Return [X, Y] of the center of cell containing provided text 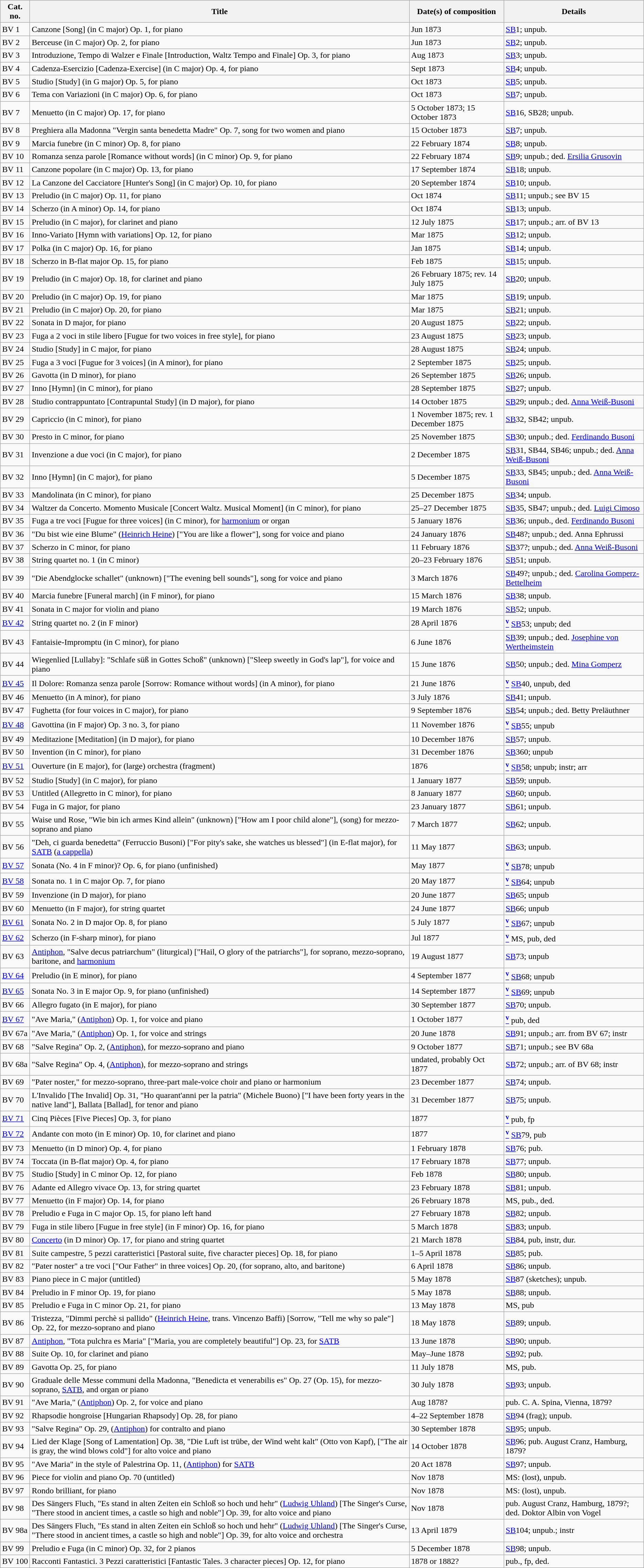
SB94 (frag); unpub. [574, 1416]
Preludio e Fuga in C major Op. 15, for piano left hand [219, 1214]
BV 19 [15, 279]
Fuga a 3 voci [Fugue for 3 voices] (in A minor), for piano [219, 362]
Sonata No. 3 in E major Op. 9, for piano (unfinished) [219, 991]
"Ave Maria," (Antiphon) Op. 2, for voice and piano [219, 1402]
SB5; unpub. [574, 82]
1 November 1875; rev. 1 December 1875 [457, 419]
SB18; unpub. [574, 169]
Preludio e Fuga in C minor Op. 21, for piano [219, 1305]
SB61; unpub. [574, 807]
9 October 1877 [457, 1046]
SB32, SB42; unpub. [574, 419]
10 December 1876 [457, 739]
SB75; unpub. [574, 1100]
Fuga a 2 voci in stile libero [Fugue for two voices in free style], for piano [219, 336]
1 October 1877 [457, 1019]
SB104; unpub.; instr [574, 1530]
BV 25 [15, 362]
5 December 1878 [457, 1548]
28 August 1875 [457, 349]
20–23 February 1876 [457, 560]
BV 78 [15, 1214]
BV 41 [15, 609]
SB31, SB44, SB46; unpub.; ded. Anna Weiß-Busoni [574, 455]
BV 30 [15, 437]
13 May 1878 [457, 1305]
1878 or 1882? [457, 1561]
BV 11 [15, 169]
v pub, fp [574, 1119]
BV 58 [15, 881]
BV 72 [15, 1134]
3 July 1876 [457, 697]
BV 49 [15, 739]
6 June 1876 [457, 642]
BV 35 [15, 521]
SB20; unpub. [574, 279]
BV 23 [15, 336]
SB60; unpub. [574, 793]
SB41; unpub. [574, 697]
Andante con moto (in E minor) Op. 10, for clarinet and piano [219, 1134]
3 March 1876 [457, 578]
Suite campestre, 5 pezzi caratteristici [Pastoral suite, five character pieces] Op. 18, for piano [219, 1253]
"Ave Maria," (Antiphon) Op. 1, for voice and piano [219, 1019]
Preludio (in C major) Op. 11, for piano [219, 196]
SB57; unpub. [574, 739]
1–5 April 1878 [457, 1253]
BV 70 [15, 1100]
SB14; unpub. [574, 248]
Scherzo (in F-sharp minor), for piano [219, 938]
String quartet no. 2 (in F minor) [219, 623]
SB91; unpub.; arr. from BV 67; instr [574, 1033]
Preghiera alla Madonna "Vergin santa benedetta Madre" Op. 7, song for two women and piano [219, 130]
SB93; unpub. [574, 1385]
SB98; unpub. [574, 1548]
Jul 1877 [457, 938]
Preludio (in C major) Op. 18, for clarinet and piano [219, 279]
Studio [Study] in C major, for piano [219, 349]
Inno [Hymn] (in C major), for piano [219, 477]
20 June 1877 [457, 895]
Invenzione a due voci (in C major), for piano [219, 455]
Inno-Variato [Hymn with variations] Op. 12, for piano [219, 235]
BV 22 [15, 323]
Scherzo in C minor, for piano [219, 547]
BV 18 [15, 261]
Tristezza, "Dimmi perchè si pallido" (Heinrich Heine, trans. Vincenzo Baffi) [Sorrow, "Tell me why so pale"] Op. 22, for mezzo-soprano and piano [219, 1323]
BV 48 [15, 725]
Preludio (in C major) Op. 20, for piano [219, 310]
Invenzione (in D major), for piano [219, 895]
SB88; unpub. [574, 1292]
SB62; unpub. [574, 824]
27 February 1878 [457, 1214]
Fantaisie-Impromptu (in C minor), for piano [219, 642]
BV 82 [15, 1266]
SB65; unpub [574, 895]
Adante ed Allegro vivace Op. 13, for string quartet [219, 1187]
31 December 1876 [457, 752]
20 June 1878 [457, 1033]
Capriccio (in C minor), for piano [219, 419]
SB90; unpub. [574, 1341]
13 April 1879 [457, 1530]
BV 26 [15, 375]
BV 88 [15, 1354]
26 September 1875 [457, 375]
MS, pub [574, 1305]
BV 63 [15, 957]
BV 51 [15, 766]
v SB40, unpub, ded [574, 683]
"Pater noster," for mezzo-soprano, three-part male-voice choir and piano or harmonium [219, 1082]
Wiegenlied [Lullaby]: "Schlafe süß in Gottes Schoß" (unknown) ["Sleep sweetly in God's lap"], for voice and piano [219, 664]
BV 57 [15, 866]
v SB78; unpub [574, 866]
BV 32 [15, 477]
SB70; unpub. [574, 1005]
BV 71 [15, 1119]
SB16, SB28; unpub. [574, 112]
SB37?; unpub.; ded. Anna Weiß-Busoni [574, 547]
SB83; unpub. [574, 1227]
BV 9 [15, 143]
SB87 (sketches); unpub. [574, 1279]
SB22; unpub. [574, 323]
BV 98 [15, 1508]
BV 1 [15, 29]
5 July 1877 [457, 923]
SB54; unpub.; ded. Betty Preläuthner [574, 711]
BV 20 [15, 297]
BV 79 [15, 1227]
BV 14 [15, 209]
Graduale delle Messe communi della Madonna, "Benedicta et venerabilis es" Op. 27 (Op. 15), for mezzo-soprano, SATB, and organ or piano [219, 1385]
Inno [Hymn] (in C minor), for piano [219, 388]
SB96; pub. August Cranz, Hamburg, 1879? [574, 1447]
SB35, SB47; unpub.; ded. Luigi Cimoso [574, 508]
undated, probably Oct 1877 [457, 1065]
15 March 1876 [457, 596]
"Salve Regina" Op. 2, (Antiphon), for mezzo-soprano and piano [219, 1046]
20 Act 1878 [457, 1464]
BV 46 [15, 697]
1876 [457, 766]
BV 24 [15, 349]
Fughetta (for four voices in C major), for piano [219, 711]
BV 28 [15, 402]
Invention (in C minor), for piano [219, 752]
BV 98a [15, 1530]
Fuga in G major, for piano [219, 807]
SB25; unpub. [574, 362]
BV 73 [15, 1148]
14 September 1877 [457, 991]
Introduzione, Tempo di Walzer e Finale [Introduction, Waltz Tempo and Finale] Op. 3, for piano [219, 55]
BV 39 [15, 578]
SB21; unpub. [574, 310]
"Ave Maria" in the style of Palestrina Op. 11, (Antiphon) for SATB [219, 1464]
SB48?; unpub.; ded. Anna Ephrussi [574, 534]
SB59; unpub. [574, 780]
21 June 1876 [457, 683]
SB29; unpub.; ded. Anna Weiß-Busoni [574, 402]
BV 69 [15, 1082]
v SB68; unpub [574, 976]
20 September 1874 [457, 183]
Sonata in C major for violin and piano [219, 609]
"Ave Maria," (Antiphon) Op. 1, for voice and strings [219, 1033]
BV 31 [15, 455]
Waise und Rose, "Wie bin ich armes Kind allein" (unknown) ["How am I poor child alone"], (song) for mezzo-soprano and piano [219, 824]
BV 13 [15, 196]
25 December 1875 [457, 495]
Canzone popolare (in C major) Op. 13, for piano [219, 169]
Antiphon, "Tota pulchra es Maria" ["Maria, you are completely beautiful"] Op. 23, for SATB [219, 1341]
BV 99 [15, 1548]
BV 36 [15, 534]
Studio [Study] in C minor Op. 12, for piano [219, 1174]
SB15; unpub. [574, 261]
v pub, ded [574, 1019]
BV 86 [15, 1323]
SB66; unpub [574, 908]
23 February 1878 [457, 1187]
BV 94 [15, 1447]
SB72; unpub.; arr. of BV 68; instr [574, 1065]
BV 76 [15, 1187]
Sonata in D major, for piano [219, 323]
BV 50 [15, 752]
Scherzo in B-flat major Op. 15, for piano [219, 261]
SB97; unpub. [574, 1464]
14 October 1878 [457, 1447]
Romanza senza parole [Romance without words] (in C minor) Op. 9, for piano [219, 156]
Sonata no. 1 in C major Op. 7, for piano [219, 881]
BV 100 [15, 1561]
25 November 1875 [457, 437]
Canzone [Song] (in C major) Op. 1, for piano [219, 29]
5 December 1875 [457, 477]
4–22 September 1878 [457, 1416]
Gavotta Op. 25, for piano [219, 1367]
Gavottina (in F major) Op. 3 no. 3, for piano [219, 725]
BV 93 [15, 1429]
SB63; unpub. [574, 846]
BV 87 [15, 1341]
BV 96 [15, 1477]
SB2; unpub. [574, 42]
Racconti Fantastici. 3 Pezzi caratteristici [Fantastic Tales. 3 character pieces] Op. 12, for piano [219, 1561]
Ouverture (in E major), for (large) orchestra (fragment) [219, 766]
Rondo brilliant, for piano [219, 1490]
String quartet no. 1 (in C minor) [219, 560]
BV 7 [15, 112]
Studio [Study] (in G major) Op. 5, for piano [219, 82]
5 March 1878 [457, 1227]
SB73; unpub [574, 957]
SB10; unpub. [574, 183]
BV 97 [15, 1490]
BV 74 [15, 1161]
SB52; unpub. [574, 609]
BV 75 [15, 1174]
BV 68 [15, 1046]
BV 21 [15, 310]
SB27; unpub. [574, 388]
SB24; unpub. [574, 349]
Sonata No. 2 in D major Op. 8, for piano [219, 923]
BV 47 [15, 711]
Date(s) of composition [457, 12]
v SB69; unpub [574, 991]
7 March 1877 [457, 824]
SB11; unpub.; see BV 15 [574, 196]
v SB67; unpub [574, 923]
BV 6 [15, 95]
Menuetto (in D minor) Op. 4, for piano [219, 1148]
Aug 1873 [457, 55]
30 July 1878 [457, 1385]
Il Dolore: Romanza senza parole [Sorrow: Romance without words] (in A minor), for piano [219, 683]
SB95; unpub. [574, 1429]
"Deh, ci guarda benedetta" (Ferruccio Busoni) ["For pity's sake, she watches us blessed"] (in E-flat major), for SATB (a cappella) [219, 846]
SB1; unpub. [574, 29]
v SB55; unpub [574, 725]
SB4; unpub. [574, 68]
BV 38 [15, 560]
MS, pub., ded. [574, 1201]
SB17; unpub.; arr. of BV 13 [574, 222]
BV 8 [15, 130]
Marcia funebre (in C minor) Op. 8, for piano [219, 143]
SB74; unpub. [574, 1082]
13 June 1878 [457, 1341]
25–27 December 1875 [457, 508]
BV 44 [15, 664]
BV 29 [15, 419]
BV 17 [15, 248]
SB71; unpub.; see BV 68a [574, 1046]
SB49?; unpub.; ded. Carolina Gomperz-Bettelheim [574, 578]
BV 95 [15, 1464]
BV 54 [15, 807]
24 January 1876 [457, 534]
SB89; unpub. [574, 1323]
BV 80 [15, 1240]
SB86; unpub. [574, 1266]
BV 92 [15, 1416]
Tema con Variazioni (in C major) Op. 6, for piano [219, 95]
Feb 1878 [457, 1174]
15 October 1873 [457, 130]
BV 91 [15, 1402]
Piece for violin and piano Op. 70 (untitled) [219, 1477]
BV 5 [15, 82]
BV 27 [15, 388]
BV 12 [15, 183]
pub., fp, ded. [574, 1561]
SB3; unpub. [574, 55]
Gavotta (in D minor), for piano [219, 375]
BV 40 [15, 596]
BV 43 [15, 642]
BV 84 [15, 1292]
"Salve Regina" Op. 4, (Antiphon), for mezzo-soprano and strings [219, 1065]
BV 33 [15, 495]
Mandolinata (in C minor), for piano [219, 495]
6 April 1878 [457, 1266]
Toccata (in B-flat major) Op. 4, for piano [219, 1161]
Suite Op. 10, for clarinet and piano [219, 1354]
Preludio in F minor Op. 19, for piano [219, 1292]
BV 61 [15, 923]
Sept 1873 [457, 68]
23 December 1877 [457, 1082]
Preludio (in C major), for clarinet and piano [219, 222]
BV 2 [15, 42]
Preludio (in E minor), for piano [219, 976]
11 May 1877 [457, 846]
SB39; unpub.; ded. Josephine von Wertheimstein [574, 642]
SB23; unpub. [574, 336]
BV 83 [15, 1279]
SB81; unpub. [574, 1187]
BV 59 [15, 895]
BV 16 [15, 235]
Rhapsodie hongroise [Hungarian Rhapsody] Op. 28, for piano [219, 1416]
1 January 1877 [457, 780]
BV 89 [15, 1367]
Preludio (in C major) Op. 19, for piano [219, 297]
BV 85 [15, 1305]
SB12; unpub. [574, 235]
26 February 1875; rev. 14 July 1875 [457, 279]
BV 52 [15, 780]
SB76; pub. [574, 1148]
pub. August Cranz, Hamburg, 1879?; ded. Doktor Albin von Vogel [574, 1508]
SB84, pub, instr, dur. [574, 1240]
2 September 1875 [457, 362]
BV 4 [15, 68]
BV 68a [15, 1065]
Studio contrappuntato [Contrapuntal Study] (in D major), for piano [219, 402]
Concerto (in D minor) Op. 17, for piano and string quartet [219, 1240]
Preludio e Fuga (in C minor) Op. 32, for 2 pianos [219, 1548]
1 February 1878 [457, 1148]
Polka (in C major) Op. 16, for piano [219, 248]
Aug 1878? [457, 1402]
30 September 1877 [457, 1005]
31 December 1877 [457, 1100]
Studio [Study] (in C major), for piano [219, 780]
SB80; unpub. [574, 1174]
23 August 1875 [457, 336]
21 March 1878 [457, 1240]
26 February 1878 [457, 1201]
SB33, SB45; unpub.; ded. Anna Weiß-Busoni [574, 477]
BV 42 [15, 623]
MS, pub. [574, 1367]
Scherzo (in A minor) Op. 14, for piano [219, 209]
8 January 1877 [457, 793]
Title [219, 12]
BV 15 [15, 222]
20 August 1875 [457, 323]
BV 62 [15, 938]
"Pater noster" a tre voci ["Our Father" in three voices] Op. 20, (for soprano, alto, and baritone) [219, 1266]
Waltzer da Concerto. Momento Musicale [Concert Waltz. Musical Moment] (in C minor), for piano [219, 508]
24 June 1877 [457, 908]
SB92; pub. [574, 1354]
19 March 1876 [457, 609]
17 September 1874 [457, 169]
Piano piece in C major (untitled) [219, 1279]
28 April 1876 [457, 623]
SB36; unpub., ded. Ferdinando Busoni [574, 521]
Berceuse (in C major) Op. 2, for piano [219, 42]
BV 56 [15, 846]
Untitled (Allegretto in C minor), for piano [219, 793]
SB9; unpub.; ded. Ersilia Grusovin [574, 156]
20 May 1877 [457, 881]
SB34; unpub. [574, 495]
Meditazione [Meditation] (in D major), for piano [219, 739]
BV 64 [15, 976]
11 February 1876 [457, 547]
Feb 1875 [457, 261]
12 July 1875 [457, 222]
28 September 1875 [457, 388]
Antiphon, "Salve decus patriarchum" (liturgical) ["Hail, O glory of the patriarchs"], for soprano, mezzo-soprano, baritone, and harmonium [219, 957]
"Salve Regina" Op. 29, (Antiphon) for contralto and piano [219, 1429]
SB30; unpub.; ded. Ferdinando Busoni [574, 437]
SB50; unpub.; ded. Mina Gomperz [574, 664]
23 January 1877 [457, 807]
Cat. no. [15, 12]
Cinq Pièces [Five Pieces] Op. 3, for piano [219, 1119]
BV 65 [15, 991]
15 June 1876 [457, 664]
30 September 1878 [457, 1429]
11 November 1876 [457, 725]
5 January 1876 [457, 521]
BV 34 [15, 508]
SB77; unpub. [574, 1161]
Jan 1875 [457, 248]
Menuetto (in A minor), for piano [219, 697]
BV 45 [15, 683]
9 September 1876 [457, 711]
Fuga in stile libero [Fugue in free style] (in F minor) Op. 16, for piano [219, 1227]
BV 67a [15, 1033]
BV 37 [15, 547]
14 October 1875 [457, 402]
SB85; pub. [574, 1253]
Menuetto (in F major), for string quartet [219, 908]
SB51; unpub. [574, 560]
v SB64; unpub [574, 881]
pub. C. A. Spina, Vienna, 1879? [574, 1402]
BV 55 [15, 824]
BV 81 [15, 1253]
May–June 1878 [457, 1354]
Cadenza-Esercizio [Cadenza-Exercise] (in C major) Op. 4, for piano [219, 68]
v SB53; unpub; ded [574, 623]
SB38; unpub. [574, 596]
BV 67 [15, 1019]
"Die Abendglocke schallet" (unknown) ["The evening bell sounds"], song for voice and piano [219, 578]
Marcia funebre [Funeral march] (in F minor), for piano [219, 596]
Sonata (No. 4 in F minor)? Op. 6, for piano (unfinished) [219, 866]
5 October 1873; 15 October 1873 [457, 112]
"Du bist wie eine Blume" (Heinrich Heine) ["You are like a flower"], song for voice and piano [219, 534]
18 May 1878 [457, 1323]
BV 66 [15, 1005]
17 February 1878 [457, 1161]
19 August 1877 [457, 957]
v SB58; unpub; instr; arr [574, 766]
v MS, pub, ded [574, 938]
BV 60 [15, 908]
v SB79, pub [574, 1134]
SB26; unpub. [574, 375]
Menuetto (in C major) Op. 17, for piano [219, 112]
May 1877 [457, 866]
SB8; unpub. [574, 143]
4 September 1877 [457, 976]
SB13; unpub. [574, 209]
Fuga a tre voci [Fugue for three voices] (in C minor), for harmonium or organ [219, 521]
Presto in C minor, for piano [219, 437]
BV 3 [15, 55]
SB360; unpub [574, 752]
SB82; unpub. [574, 1214]
Allegro fugato (in E major), for piano [219, 1005]
SB19; unpub. [574, 297]
Menuetto (in F major) Op. 14, for piano [219, 1201]
Details [574, 12]
BV 90 [15, 1385]
BV 10 [15, 156]
11 July 1878 [457, 1367]
BV 53 [15, 793]
BV 77 [15, 1201]
La Canzone del Cacciatore [Hunter's Song] (in C major) Op. 10, for piano [219, 183]
2 December 1875 [457, 455]
